For the text-containing cell, return its midpoint in (x, y) coordinate format. 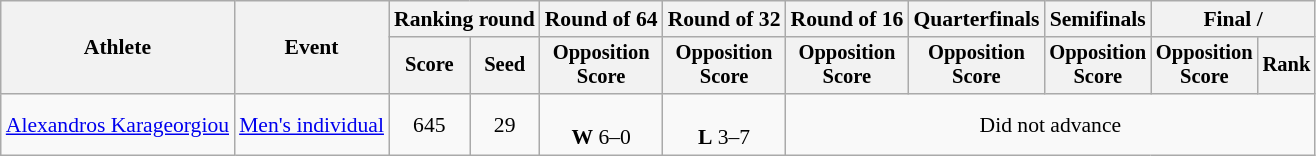
L 3–7 (724, 124)
Alexandros Karageorgiou (118, 124)
Round of 64 (602, 19)
29 (505, 124)
Seed (505, 66)
Round of 32 (724, 19)
Athlete (118, 48)
Score (430, 66)
Rank (1287, 66)
Quarterfinals (976, 19)
645 (430, 124)
Round of 16 (846, 19)
Semifinals (1098, 19)
Did not advance (1050, 124)
Ranking round (464, 19)
Final / (1233, 19)
W 6–0 (602, 124)
Men's individual (312, 124)
Event (312, 48)
